Provide the (x, y) coordinate of the cell's center where the given text is located.  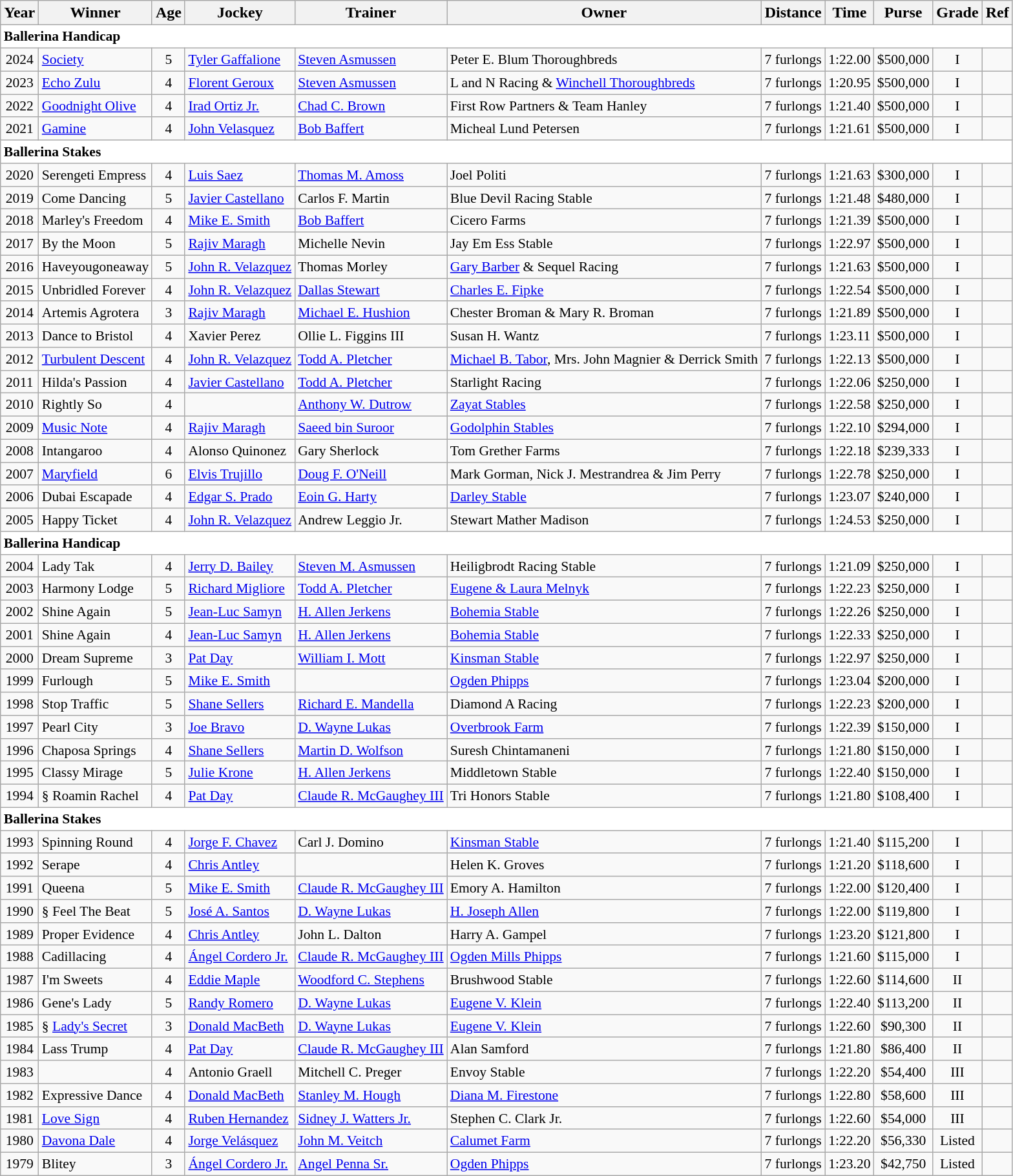
Martin D. Wolfson (371, 750)
1:23.04 (849, 681)
Zayat Stables (604, 405)
$121,800 (903, 934)
Marley's Freedom (96, 221)
$115,200 (903, 842)
Age (168, 13)
Queena (96, 888)
Goodnight Olive (96, 106)
1995 (19, 773)
Luis Saez (240, 175)
Chester Broman & Mary R. Broman (604, 313)
Charles E. Fipke (604, 290)
Alan Samford (604, 1049)
1987 (19, 980)
Jerry D. Bailey (240, 566)
1:22.54 (849, 290)
1989 (19, 934)
Envoy Stable (604, 1072)
$54,400 (903, 1072)
Happy Ticket (96, 520)
By the Moon (96, 243)
Jorge F. Chavez (240, 842)
2014 (19, 313)
Gary Sherlock (371, 451)
Diamond A Racing (604, 704)
Middletown Stable (604, 773)
1979 (19, 1164)
Joe Bravo (240, 727)
2023 (19, 83)
2024 (19, 59)
§ Roamin Rachel (96, 796)
1:21.39 (849, 221)
Richard E. Mandella (371, 704)
1:22.33 (849, 635)
1:21.61 (849, 129)
1982 (19, 1095)
1:22.06 (849, 382)
2015 (19, 290)
1999 (19, 681)
$119,800 (903, 911)
2012 (19, 359)
6 (168, 474)
Xavier Perez (240, 336)
Alonso Quinonez (240, 451)
Overbrook Farm (604, 727)
Echo Zulu (96, 83)
Love Sign (96, 1118)
Maryfield (96, 474)
Gary Barber & Sequel Racing (604, 267)
1984 (19, 1049)
Andrew Leggio Jr. (371, 520)
Blitey (96, 1164)
William I. Mott (371, 658)
Peter E. Blum Thoroughbreds (604, 59)
Calumet Farm (604, 1141)
2013 (19, 336)
Emory A. Hamilton (604, 888)
Florent Geroux (240, 83)
Serengeti Empress (96, 175)
1980 (19, 1141)
Society (96, 59)
Darley Stable (604, 497)
1:21.89 (849, 313)
Thomas Morley (371, 267)
Gamine (96, 129)
1981 (19, 1118)
$86,400 (903, 1049)
Distance (793, 13)
Davona Dale (96, 1141)
Expressive Dance (96, 1095)
$42,750 (903, 1164)
$113,200 (903, 1003)
Mark Gorman, Nick J. Mestrandrea & Jim Perry (604, 474)
Rightly So (96, 405)
Music Note (96, 428)
Joel Politi (604, 175)
Michael E. Hushion (371, 313)
Harmony Lodge (96, 589)
$239,333 (903, 451)
1996 (19, 750)
I'm Sweets (96, 980)
$54,000 (903, 1118)
Randy Romero (240, 1003)
Serape (96, 865)
2008 (19, 451)
2018 (19, 221)
Angel Penna Sr. (371, 1164)
1:22.26 (849, 612)
Hilda's Passion (96, 382)
2000 (19, 658)
2020 (19, 175)
Stephen C. Clark Jr. (604, 1118)
Suresh Chintamaneni (604, 750)
Micheal Lund Petersen (604, 129)
Heiligbrodt Racing Stable (604, 566)
Godolphin Stables (604, 428)
Susan H. Wantz (604, 336)
Ogden Mills Phipps (604, 957)
Stewart Mather Madison (604, 520)
2007 (19, 474)
1994 (19, 796)
$294,000 (903, 428)
Lass Trump (96, 1049)
$115,000 (903, 957)
Ref (997, 13)
2004 (19, 566)
2006 (19, 497)
Cadillacing (96, 957)
Helen K. Groves (604, 865)
$114,600 (903, 980)
Owner (604, 13)
Dream Supreme (96, 658)
Starlight Racing (604, 382)
2001 (19, 635)
1:22.39 (849, 727)
Woodford C. Stephens (371, 980)
Sidney J. Watters Jr. (371, 1118)
2022 (19, 106)
Turbulent Descent (96, 359)
John L. Dalton (371, 934)
Anthony W. Dutrow (371, 405)
Eoin G. Harty (371, 497)
Eddie Maple (240, 980)
$240,000 (903, 497)
John M. Veitch (371, 1141)
§ Feel The Beat (96, 911)
2003 (19, 589)
Julie Krone (240, 773)
1:20.95 (849, 83)
Richard Migliore (240, 589)
Winner (96, 13)
2019 (19, 198)
Steven M. Asmussen (371, 566)
$480,000 (903, 198)
Stop Traffic (96, 704)
Dubai Escapade (96, 497)
2016 (19, 267)
1:21.09 (849, 566)
Time (849, 13)
Michelle Nevin (371, 243)
Cicero Farms (604, 221)
1:23.07 (849, 497)
Trainer (371, 13)
Come Dancing (96, 198)
1:24.53 (849, 520)
1986 (19, 1003)
1:21.48 (849, 198)
1:21.60 (849, 957)
2009 (19, 428)
Carl J. Domino (371, 842)
H. Joseph Allen (604, 911)
Diana M. Firestone (604, 1095)
Tyler Gaffalione (240, 59)
$118,600 (903, 865)
Lady Tak (96, 566)
Dallas Stewart (371, 290)
Grade (957, 13)
1985 (19, 1026)
$300,000 (903, 175)
1:22.13 (849, 359)
1991 (19, 888)
Blue Devil Racing Stable (604, 198)
L and N Racing & Winchell Thoroughbreds (604, 83)
Purse (903, 13)
Ruben Hernandez (240, 1118)
Spinning Round (96, 842)
Furlough (96, 681)
Doug F. O'Neill (371, 474)
Haveyougoneaway (96, 267)
Irad Ortiz Jr. (240, 106)
Unbridled Forever (96, 290)
$90,300 (903, 1026)
Chaposa Springs (96, 750)
Carlos F. Martin (371, 198)
$108,400 (903, 796)
1983 (19, 1072)
Brushwood Stable (604, 980)
Eugene & Laura Melnyk (604, 589)
Jay Em Ess Stable (604, 243)
2021 (19, 129)
1988 (19, 957)
1:21.20 (849, 865)
$56,330 (903, 1141)
Classy Mirage (96, 773)
Tom Grether Farms (604, 451)
1993 (19, 842)
Dance to Bristol (96, 336)
1:22.80 (849, 1095)
Jockey (240, 13)
§ Lady's Secret (96, 1026)
Antonio Graell (240, 1072)
2011 (19, 382)
1:22.18 (849, 451)
1990 (19, 911)
2017 (19, 243)
Mitchell C. Preger (371, 1072)
1:22.10 (849, 428)
Chad C. Brown (371, 106)
Artemis Agrotera (96, 313)
$58,600 (903, 1095)
1997 (19, 727)
2005 (19, 520)
Edgar S. Prado (240, 497)
José A. Santos (240, 911)
Ollie L. Figgins III (371, 336)
Gene's Lady (96, 1003)
Year (19, 13)
Michael B. Tabor, Mrs. John Magnier & Derrick Smith (604, 359)
First Row Partners & Team Hanley (604, 106)
Proper Evidence (96, 934)
Pearl City (96, 727)
1:22.78 (849, 474)
Tri Honors Stable (604, 796)
Intangaroo (96, 451)
Elvis Trujillo (240, 474)
1:23.11 (849, 336)
John Velasquez (240, 129)
1:22.58 (849, 405)
1998 (19, 704)
2010 (19, 405)
Stanley M. Hough (371, 1095)
Jorge Velásquez (240, 1141)
1992 (19, 865)
Harry A. Gampel (604, 934)
$120,400 (903, 888)
2002 (19, 612)
Saeed bin Suroor (371, 428)
Thomas M. Amoss (371, 175)
